Pinpoint the cell where the given text exists, returning its [X, Y] midpoint coordinate. 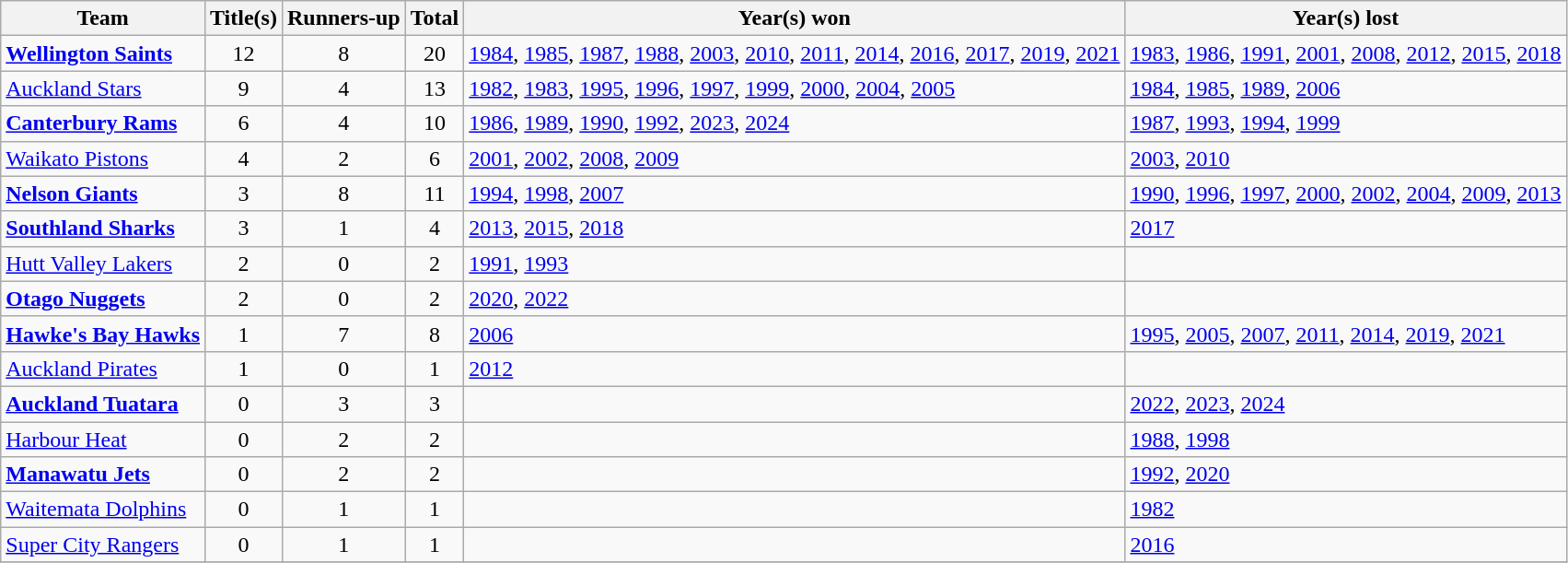
Otago Nuggets [103, 299]
1982, 1983, 1995, 1996, 1997, 1999, 2000, 2004, 2005 [795, 88]
2017 [1346, 229]
Harbour Heat [103, 440]
2013, 2015, 2018 [795, 229]
Southland Sharks [103, 229]
1994, 1998, 2007 [795, 194]
2006 [795, 334]
Runners-up [343, 18]
11 [435, 194]
1983, 1986, 1991, 2001, 2008, 2012, 2015, 2018 [1346, 53]
9 [244, 88]
1995, 2005, 2007, 2011, 2014, 2019, 2021 [1346, 334]
2016 [1346, 545]
Total [435, 18]
1987, 1993, 1994, 1999 [1346, 123]
Waitemata Dolphins [103, 510]
2022, 2023, 2024 [1346, 404]
Title(s) [244, 18]
2020, 2022 [795, 299]
Super City Rangers [103, 545]
1990, 1996, 1997, 2000, 2002, 2004, 2009, 2013 [1346, 194]
1984, 1985, 1987, 1988, 2003, 2010, 2011, 2014, 2016, 2017, 2019, 2021 [795, 53]
Team [103, 18]
20 [435, 53]
Hawke's Bay Hawks [103, 334]
Auckland Tuatara [103, 404]
2001, 2002, 2008, 2009 [795, 158]
Hutt Valley Lakers [103, 264]
Auckland Stars [103, 88]
Manawatu Jets [103, 475]
1991, 1993 [795, 264]
12 [244, 53]
Auckland Pirates [103, 369]
Year(s) won [795, 18]
7 [343, 334]
2003, 2010 [1346, 158]
1992, 2020 [1346, 475]
2012 [795, 369]
Waikato Pistons [103, 158]
10 [435, 123]
Wellington Saints [103, 53]
1988, 1998 [1346, 440]
Year(s) lost [1346, 18]
1984, 1985, 1989, 2006 [1346, 88]
Canterbury Rams [103, 123]
Nelson Giants [103, 194]
13 [435, 88]
1982 [1346, 510]
1986, 1989, 1990, 1992, 2023, 2024 [795, 123]
